Capture the cell that displays the provided text and extract its [x, y] central coordinate. 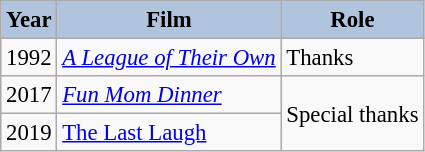
The Last Laugh [169, 133]
Film [169, 20]
Thanks [352, 58]
Fun Mom Dinner [169, 95]
Role [352, 20]
1992 [29, 58]
Year [29, 20]
A League of Their Own [169, 58]
2019 [29, 133]
Special thanks [352, 114]
2017 [29, 95]
